Provide the (X, Y) coordinate of the cell's center where the given text is located.  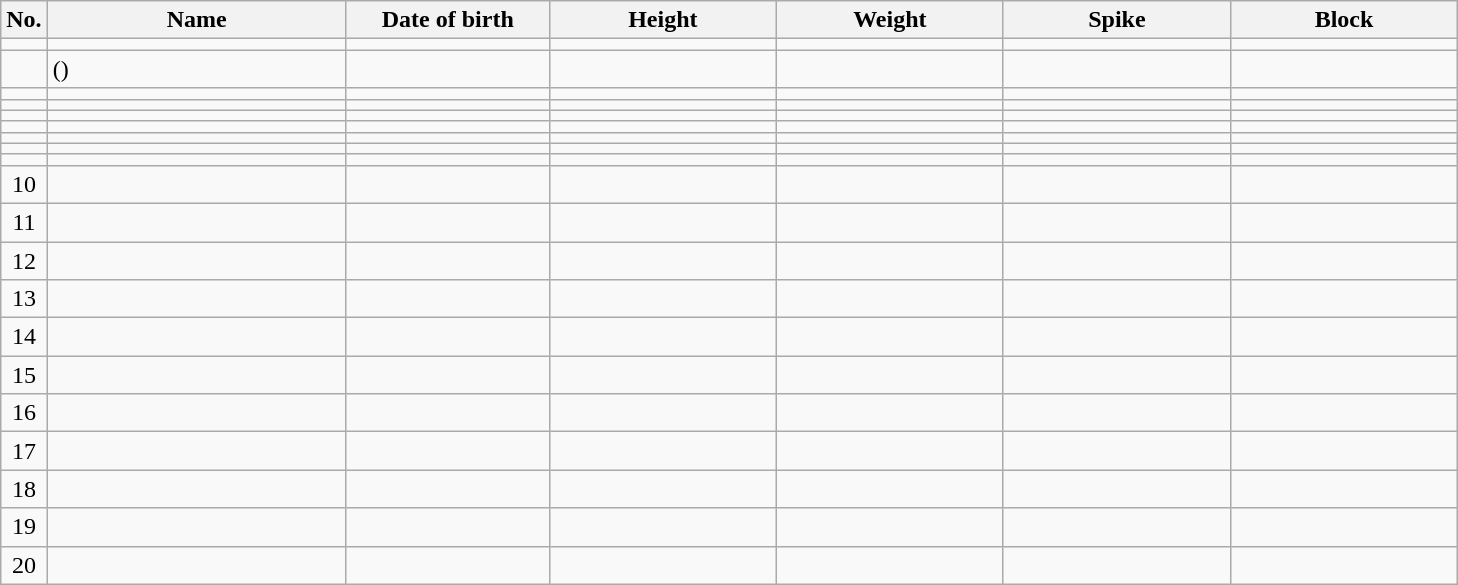
No. (24, 20)
20 (24, 565)
Date of birth (448, 20)
Height (662, 20)
13 (24, 299)
12 (24, 261)
15 (24, 375)
16 (24, 413)
() (196, 69)
Block (1344, 20)
Weight (890, 20)
17 (24, 451)
14 (24, 337)
Name (196, 20)
19 (24, 527)
10 (24, 184)
11 (24, 222)
Spike (1116, 20)
18 (24, 489)
